Capture the cell that displays the provided text and extract its [x, y] central coordinate. 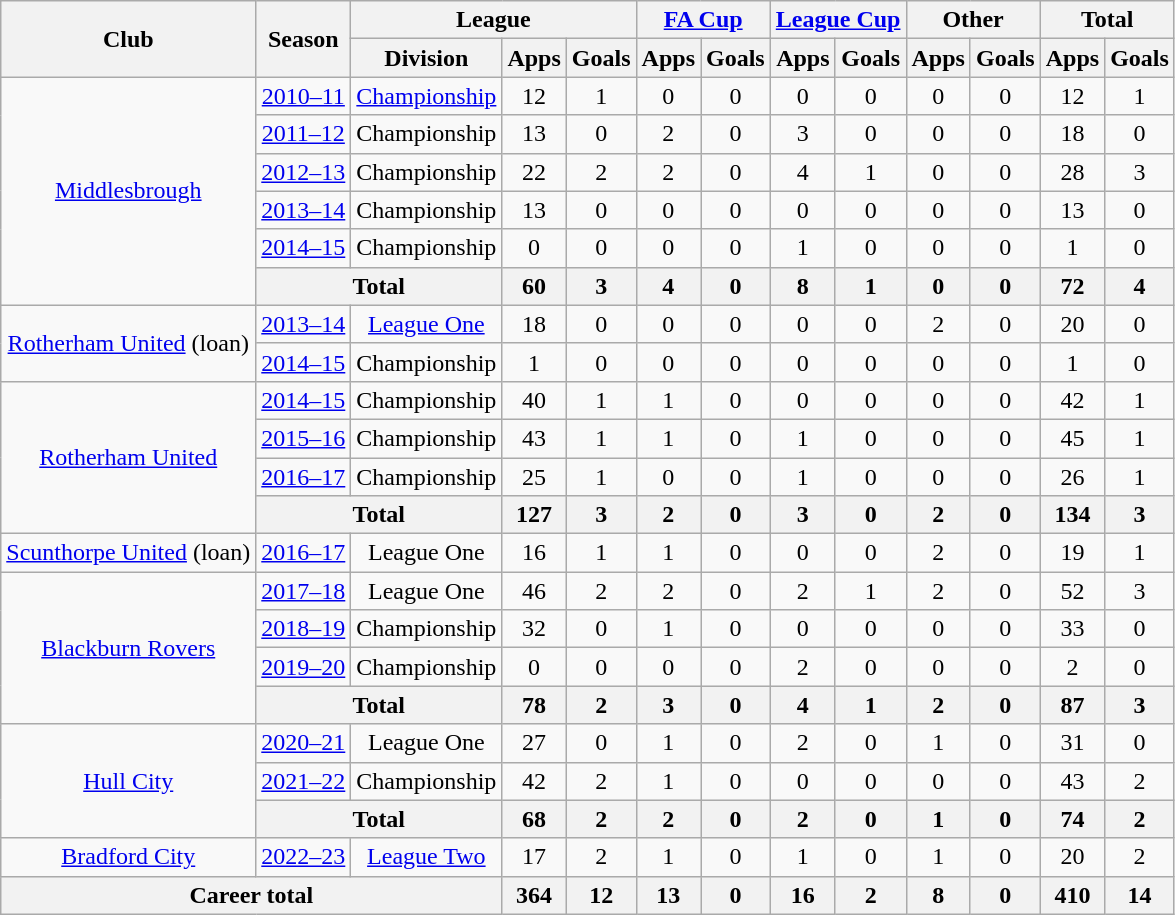
2015–16 [304, 438]
45 [1072, 438]
72 [1072, 286]
Rotherham United (loan) [128, 343]
31 [1072, 743]
Bradford City [128, 857]
40 [534, 400]
68 [534, 819]
Blackburn Rovers [128, 648]
60 [534, 286]
Rotherham United [128, 457]
52 [1072, 591]
League Cup [838, 20]
Middlesbrough [128, 191]
134 [1072, 515]
410 [1072, 895]
87 [1072, 705]
364 [534, 895]
74 [1072, 819]
League Two [426, 857]
2019–20 [304, 667]
27 [534, 743]
26 [1072, 477]
2022–23 [304, 857]
2020–21 [304, 743]
2011–12 [304, 134]
Other [973, 20]
2017–18 [304, 591]
33 [1072, 629]
28 [1072, 172]
17 [534, 857]
2012–13 [304, 172]
League [494, 20]
2021–22 [304, 781]
14 [1140, 895]
Club [128, 39]
Division [426, 58]
FA Cup [703, 20]
2010–11 [304, 96]
2018–19 [304, 629]
Career total [252, 895]
127 [534, 515]
19 [1072, 553]
22 [534, 172]
25 [534, 477]
Scunthorpe United (loan) [128, 553]
Season [304, 39]
Hull City [128, 781]
32 [534, 629]
78 [534, 705]
46 [534, 591]
